Detect which cell encompasses the target text, then output its (x, y) center coordinate. 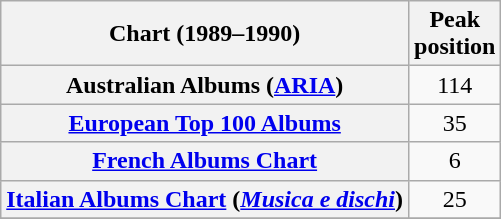
114 (455, 85)
French Albums Chart (205, 161)
Chart (1989–1990) (205, 34)
European Top 100 Albums (205, 123)
6 (455, 161)
35 (455, 123)
25 (455, 199)
Australian Albums (ARIA) (205, 85)
Peakposition (455, 34)
Italian Albums Chart (Musica e dischi) (205, 199)
